Extract the [X, Y] coordinate from the center of the cell holding the provided text.  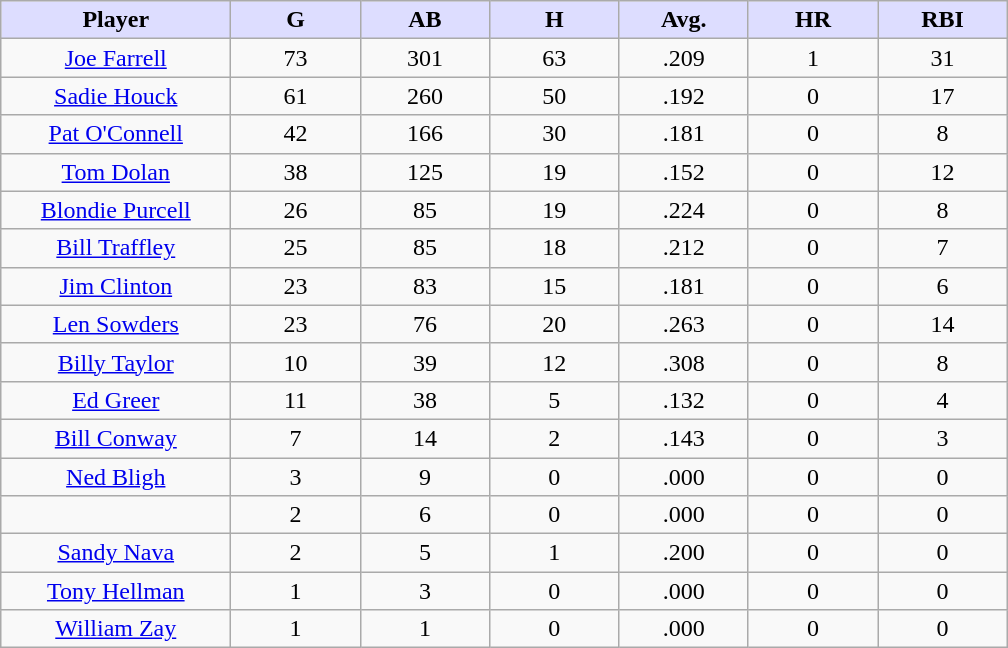
Sandy Nava [116, 553]
Bill Traffley [116, 248]
76 [424, 324]
25 [296, 248]
.209 [684, 58]
39 [424, 362]
.263 [684, 324]
10 [296, 362]
18 [554, 248]
William Zay [116, 629]
G [296, 20]
Bill Conway [116, 438]
Joe Farrell [116, 58]
Blondie Purcell [116, 210]
Ed Greer [116, 400]
Sadie Houck [116, 96]
50 [554, 96]
9 [424, 477]
4 [942, 400]
.200 [684, 553]
HR [812, 20]
Len Sowders [116, 324]
.152 [684, 172]
166 [424, 134]
42 [296, 134]
Tony Hellman [116, 591]
.224 [684, 210]
15 [554, 286]
11 [296, 400]
Tom Dolan [116, 172]
17 [942, 96]
.132 [684, 400]
Jim Clinton [116, 286]
61 [296, 96]
83 [424, 286]
Avg. [684, 20]
26 [296, 210]
31 [942, 58]
63 [554, 58]
RBI [942, 20]
Billy Taylor [116, 362]
Ned Bligh [116, 477]
30 [554, 134]
Pat O'Connell [116, 134]
.192 [684, 96]
20 [554, 324]
.308 [684, 362]
AB [424, 20]
Player [116, 20]
73 [296, 58]
.143 [684, 438]
260 [424, 96]
125 [424, 172]
301 [424, 58]
.212 [684, 248]
H [554, 20]
